Identify which cell holds the provided text, then report its [X, Y] central coordinate. 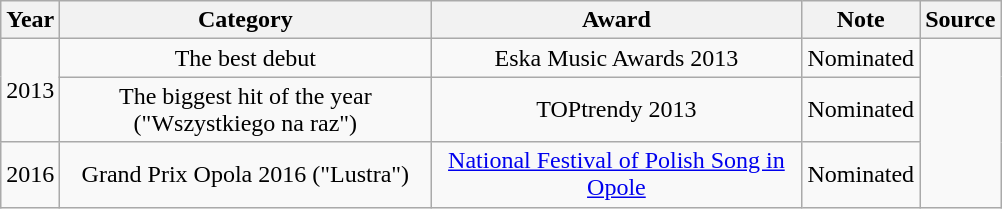
Note [861, 20]
2013 [30, 90]
Eska Music Awards 2013 [616, 58]
Grand Prix Opola 2016 ("Lustra") [246, 174]
The best debut [246, 58]
Year [30, 20]
Source [960, 20]
Award [616, 20]
The biggest hit of the year ("Wszystkiego na raz") [246, 110]
National Festival of Polish Song in Opole [616, 174]
TOPtrendy 2013 [616, 110]
Category [246, 20]
2016 [30, 174]
